Extract the [x, y] coordinate from the center of the cell holding the provided text.  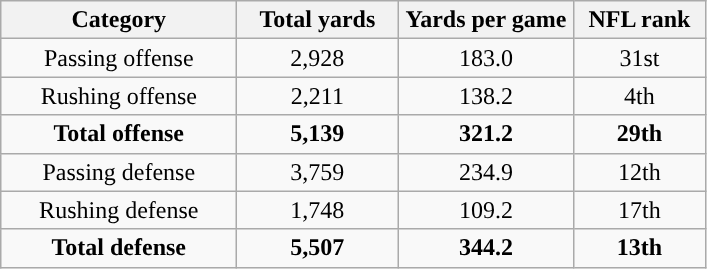
5,507 [318, 248]
344.2 [486, 248]
2,211 [318, 96]
17th [640, 210]
Category [119, 20]
NFL rank [640, 20]
109.2 [486, 210]
234.9 [486, 172]
3,759 [318, 172]
4th [640, 96]
Total defense [119, 248]
Passing offense [119, 58]
12th [640, 172]
Total offense [119, 134]
5,139 [318, 134]
Total yards [318, 20]
321.2 [486, 134]
Yards per game [486, 20]
31st [640, 58]
138.2 [486, 96]
29th [640, 134]
2,928 [318, 58]
1,748 [318, 210]
13th [640, 248]
183.0 [486, 58]
Rushing offense [119, 96]
Rushing defense [119, 210]
Passing defense [119, 172]
